Provide the [X, Y] coordinate of the cell's center where the given text is located.  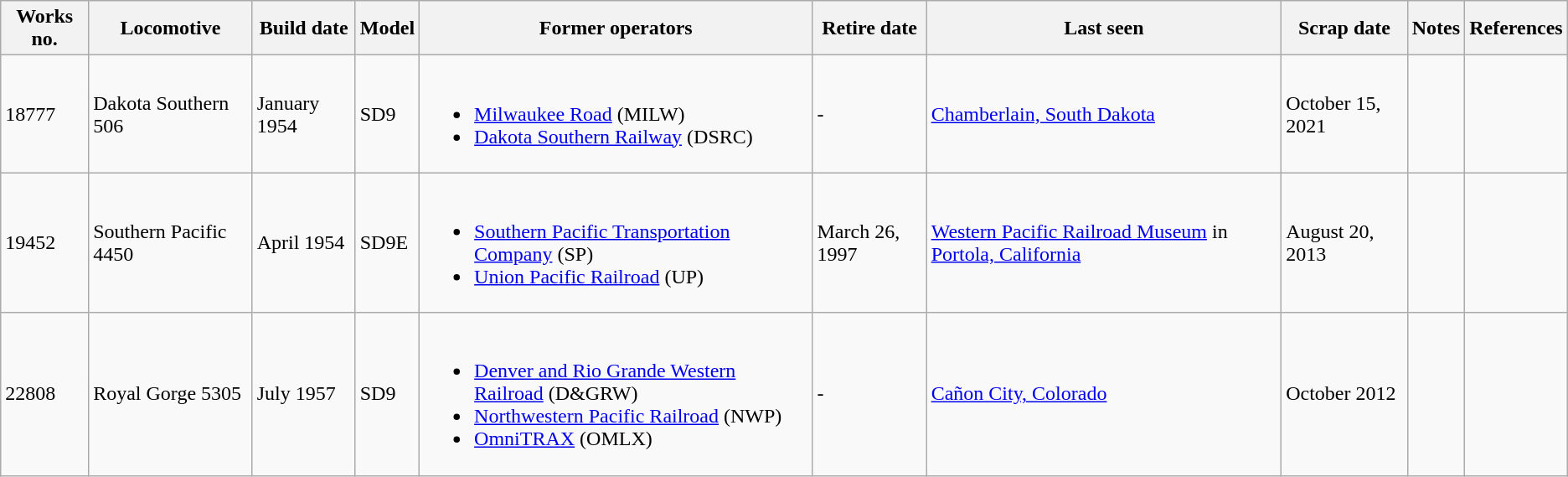
References [1516, 29]
Former operators [616, 29]
Denver and Rio Grande Western Railroad (D&GRW)Northwestern Pacific Railroad (NWP)OmniTRAX (OMLX) [616, 394]
Model [387, 29]
Retire date [869, 29]
22808 [45, 394]
Works no. [45, 29]
January 1954 [303, 114]
Southern Pacific Transportation Company (SP)Union Pacific Railroad (UP) [616, 243]
Dakota Southern 506 [171, 114]
18777 [45, 114]
SD9E [387, 243]
Cañon City, Colorado [1104, 394]
July 1957 [303, 394]
Scrap date [1345, 29]
Southern Pacific 4450 [171, 243]
Last seen [1104, 29]
October 2012 [1345, 394]
March 26, 1997 [869, 243]
19452 [45, 243]
Build date [303, 29]
Western Pacific Railroad Museum in Portola, California [1104, 243]
Notes [1436, 29]
Milwaukee Road (MILW)Dakota Southern Railway (DSRC) [616, 114]
Locomotive [171, 29]
April 1954 [303, 243]
Royal Gorge 5305 [171, 394]
Chamberlain, South Dakota [1104, 114]
August 20, 2013 [1345, 243]
October 15, 2021 [1345, 114]
